Pinpoint the cell where the given text exists, returning its [x, y] midpoint coordinate. 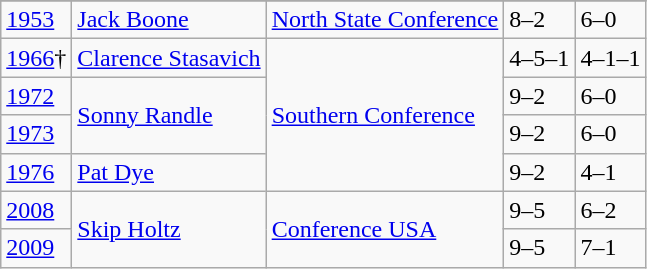
Jack Boone [169, 20]
North State Conference [385, 20]
Clarence Stasavich [169, 58]
4–5–1 [540, 58]
2009 [36, 248]
8–2 [540, 20]
Pat Dye [169, 172]
Conference USA [385, 229]
4–1 [610, 172]
1973 [36, 134]
4–1–1 [610, 58]
2008 [36, 210]
1972 [36, 96]
1966† [36, 58]
7–1 [610, 248]
1976 [36, 172]
Sonny Randle [169, 115]
6–2 [610, 210]
1953 [36, 20]
Southern Conference [385, 115]
Skip Holtz [169, 229]
